Find where the given text appears and provide that cell's center as [x, y] coordinate. 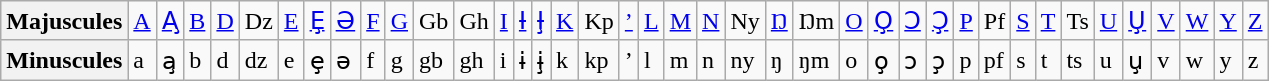
ə [346, 60]
t [1048, 60]
Ŋm [816, 21]
u̧ [1138, 60]
Ɔ [913, 21]
g [399, 60]
d [225, 60]
o [854, 60]
ɨ [522, 60]
k [564, 60]
f [373, 60]
b [198, 60]
O̧ [884, 21]
pf [994, 60]
P [966, 21]
i [504, 60]
L [651, 21]
U̧ [1138, 21]
s [1023, 60]
Ɔ̧ [940, 21]
V [1166, 21]
ŋm [816, 60]
Gb [434, 21]
y [1228, 60]
A̧ [170, 21]
Ɨ [522, 21]
Minuscules [64, 60]
u [1108, 60]
I [504, 21]
Ȩ [317, 21]
Kp [599, 21]
gh [474, 60]
Ŋ [779, 21]
U [1108, 21]
e [291, 60]
m [680, 60]
a [142, 60]
Pf [994, 21]
Majuscules [64, 21]
z [1255, 60]
D [225, 21]
O [854, 21]
dz [258, 60]
ny [745, 60]
Gh [474, 21]
N [711, 21]
w [1197, 60]
Ts [1078, 21]
Ə [346, 21]
Dz [258, 21]
gb [434, 60]
n [711, 60]
ɨ̧ [542, 60]
K [564, 21]
S [1023, 21]
l [651, 60]
M [680, 21]
B [198, 21]
Ny [745, 21]
T [1048, 21]
kp [599, 60]
Z [1255, 21]
ts [1078, 60]
o̧ [884, 60]
G [399, 21]
ɔ̧ [940, 60]
W [1197, 21]
v [1166, 60]
p [966, 60]
ȩ [317, 60]
ɔ [913, 60]
ŋ [779, 60]
E [291, 21]
a̧ [170, 60]
Y [1228, 21]
F [373, 21]
A [142, 21]
Ɨ̧ [542, 21]
